Return (x, y) of the center of cell containing provided text 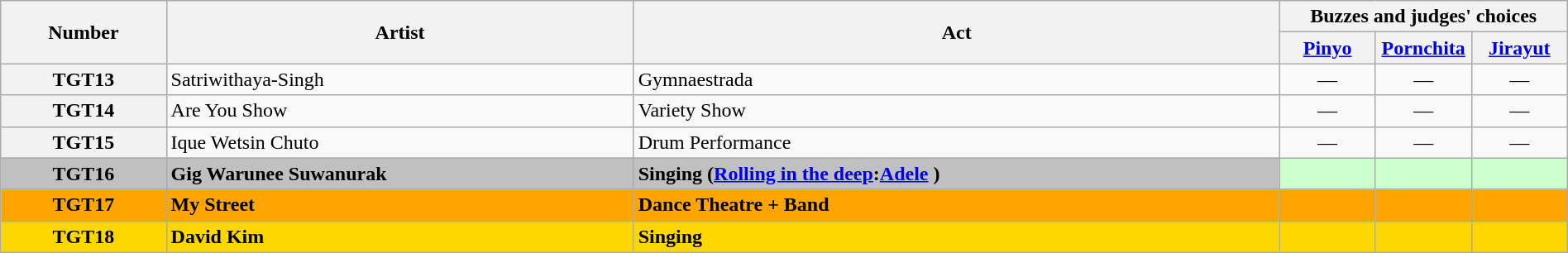
Drum Performance (956, 142)
Variety Show (956, 111)
Act (956, 32)
David Kim (400, 236)
Singing (956, 236)
Ique Wetsin Chuto (400, 142)
Are You Show (400, 111)
TGT16 (84, 174)
Buzzes and judges' choices (1423, 17)
Satriwithaya-Singh (400, 79)
Dance Theatre + Band (956, 205)
TGT14 (84, 111)
Pornchita (1423, 48)
TGT18 (84, 236)
Number (84, 32)
Artist (400, 32)
Jirayut (1519, 48)
TGT13 (84, 79)
Gig Warunee Suwanurak (400, 174)
Singing (Rolling in the deep:Adele ) (956, 174)
My Street (400, 205)
TGT15 (84, 142)
Pinyo (1327, 48)
TGT17 (84, 205)
Gymnaestrada (956, 79)
